Provide the [x, y] coordinate of the cell's center where the given text is located.  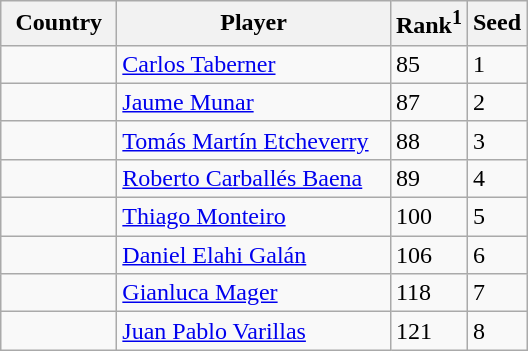
6 [496, 255]
7 [496, 293]
Daniel Elahi Galán [254, 255]
Country [59, 24]
100 [428, 217]
1 [496, 64]
Jaume Munar [254, 102]
4 [496, 178]
106 [428, 255]
2 [496, 102]
5 [496, 217]
8 [496, 331]
Roberto Carballés Baena [254, 178]
Carlos Taberner [254, 64]
Player [254, 24]
88 [428, 140]
Seed [496, 24]
3 [496, 140]
89 [428, 178]
Tomás Martín Etcheverry [254, 140]
Gianluca Mager [254, 293]
118 [428, 293]
85 [428, 64]
121 [428, 331]
Juan Pablo Varillas [254, 331]
Rank1 [428, 24]
87 [428, 102]
Thiago Monteiro [254, 217]
